Detect which cell encompasses the target text, then output its [X, Y] center coordinate. 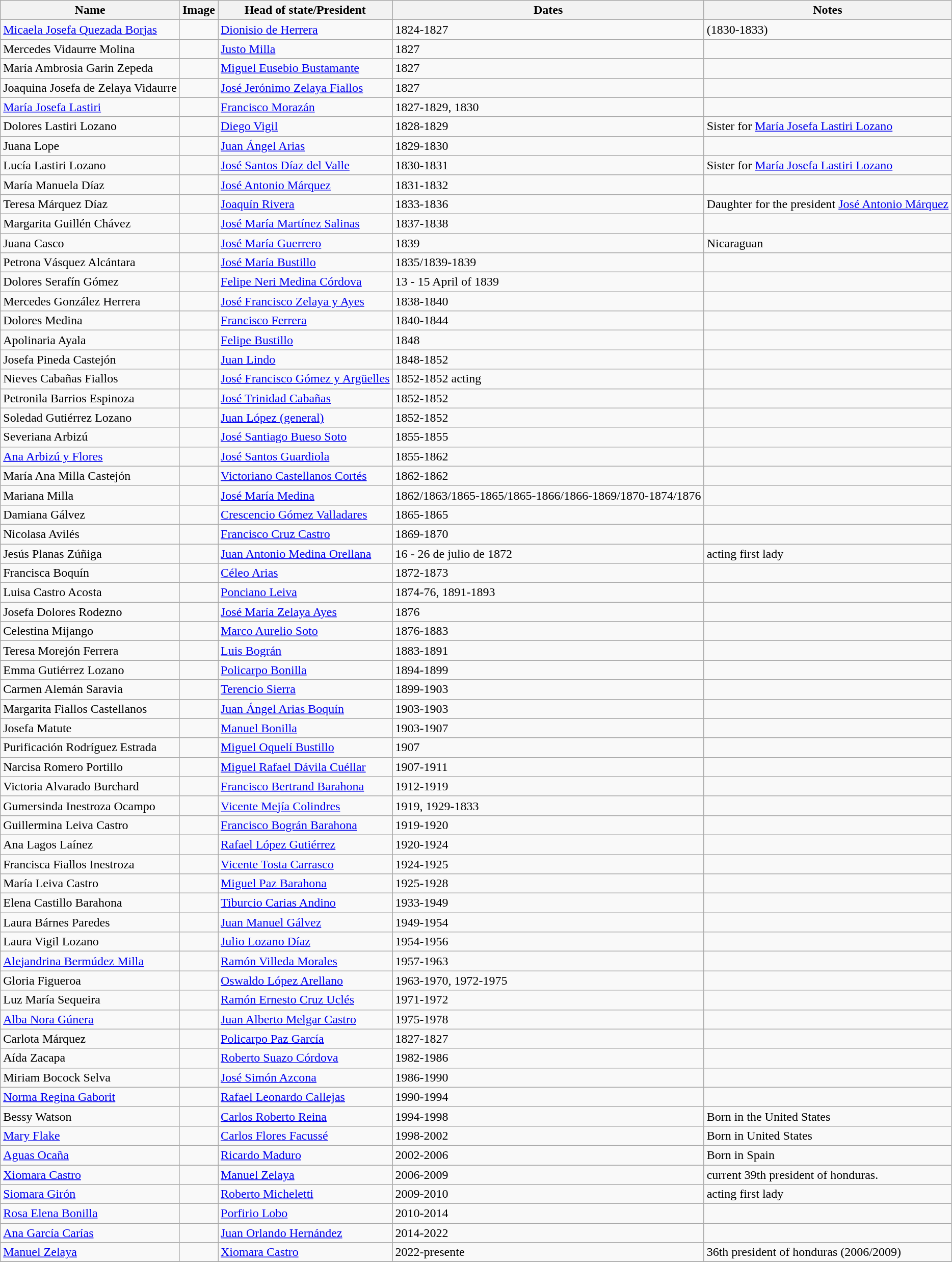
Apolinaria Ayala [90, 340]
Luz María Sequeira [90, 1000]
Severiana Arbizú [90, 437]
Juan Lindo [306, 359]
Joaquín Rivera [306, 204]
Ponciano Leiva [306, 593]
Alejandrina Bermúdez Milla [90, 961]
13 - 15 April of 1839 [548, 282]
Mercedes González Herrera [90, 301]
1949-1954 [548, 922]
Victoria Alvarado Burchard [90, 786]
Guillermina Leiva Castro [90, 825]
1925-1928 [548, 884]
2002-2006 [548, 1155]
Miguel Eusebio Bustamante [306, 68]
Carmen Alemán Saravia [90, 689]
Petrona Vásquez Alcántara [90, 263]
1829-1830 [548, 146]
1963-1970, 1972-1975 [548, 981]
Rafael Leonardo Callejas [306, 1097]
Miguel Paz Barahona [306, 884]
Alba Nora Gúnera [90, 1019]
José Trinidad Cabañas [306, 398]
Carlota Márquez [90, 1039]
Francisco Morazán [306, 107]
Joaquina Josefa de Zelaya Vidaurre [90, 88]
1827-1829, 1830 [548, 107]
1872-1873 [548, 573]
Josefa Pineda Castejón [90, 359]
Daughter for the president José Antonio Márquez [828, 204]
2006-2009 [548, 1174]
Juan Ángel Arias [306, 146]
2010-2014 [548, 1214]
1975-1978 [548, 1019]
Francisco Cruz Castro [306, 534]
Dolores Serafín Gómez [90, 282]
Soledad Gutiérrez Lozano [90, 418]
Carlos Roberto Reina [306, 1116]
36th president of honduras (2006/2009) [828, 1252]
Dates [548, 10]
1869-1870 [548, 534]
1894-1899 [548, 670]
1839 [548, 243]
Roberto Micheletti [306, 1194]
Juana Casco [90, 243]
Francisco Bertrand Barahona [306, 786]
Vicente Tosta Carrasco [306, 864]
José María Medina [306, 495]
Rosa Elena Bonilla [90, 1214]
Juan Manuel Gálvez [306, 922]
1883-1891 [548, 651]
Nieves Cabañas Fiallos [90, 379]
Crescencio Gómez Valladares [306, 514]
1852-1852 acting [548, 379]
Aguas Ocaña [90, 1155]
1865-1865 [548, 514]
Policarpo Paz García [306, 1039]
Jesús Planas Zúñiga [90, 553]
1912-1919 [548, 786]
current 39th president of honduras. [828, 1174]
José Francisco Zelaya y Ayes [306, 301]
José María Martínez Salinas [306, 223]
Teresa Márquez Díaz [90, 204]
Miriam Bocock Selva [90, 1077]
Porfirio Lobo [306, 1214]
1837-1838 [548, 223]
Francisca Boquín [90, 573]
1831-1832 [548, 185]
1848 [548, 340]
Petronila Barrios Espinoza [90, 398]
Marco Aurelio Soto [306, 631]
1824-1827 [548, 30]
José Francisco Gómez y Argüelles [306, 379]
Luisa Castro Acosta [90, 593]
Julio Lozano Díaz [306, 942]
1994-1998 [548, 1116]
Tiburcio Carias Andino [306, 903]
1982-1986 [548, 1058]
Ramón Ernesto Cruz Uclés [306, 1000]
1907 [548, 748]
Miguel Oquelí Bustillo [306, 748]
Teresa Morejón Ferrera [90, 651]
María Josefa Lastiri [90, 107]
1827-1827 [548, 1039]
Gloria Figueroa [90, 981]
José Jerónimo Zelaya Fiallos [306, 88]
Mercedes Vidaurre Molina [90, 49]
Oswaldo López Arellano [306, 981]
Juan Orlando Hernández [306, 1233]
Laura Vigil Lozano [90, 942]
Francisco Ferrera [306, 321]
1986-1990 [548, 1077]
Dolores Medina [90, 321]
Josefa Dolores Rodezno [90, 612]
Dionisio de Herrera [306, 30]
Aída Zacapa [90, 1058]
Nicaraguan [828, 243]
Laura Bárnes Paredes [90, 922]
Purificación Rodríguez Estrada [90, 748]
Francisco Bográn Barahona [306, 825]
1835/1839-1839 [548, 263]
1998-2002 [548, 1136]
1903-1907 [548, 728]
1840-1844 [548, 321]
Juan Ángel Arias Boquín [306, 709]
Ricardo Maduro [306, 1155]
1828-1829 [548, 126]
Juan Antonio Medina Orellana [306, 553]
Born in United States [828, 1136]
Norma Regina Gaborit [90, 1097]
1924-1925 [548, 864]
2022-presente [548, 1252]
María Ana Milla Castejón [90, 476]
Carlos Flores Facussé [306, 1136]
Felipe Bustillo [306, 340]
1838-1840 [548, 301]
1919, 1929-1833 [548, 806]
Dolores Lastiri Lozano [90, 126]
Bessy Watson [90, 1116]
José Santos Díaz del Valle [306, 165]
María Leiva Castro [90, 884]
Notes [828, 10]
María Manuela Díaz [90, 185]
1855-1862 [548, 456]
1862-1862 [548, 476]
Born in the United States [828, 1116]
Damiana Gálvez [90, 514]
José María Bustillo [306, 263]
Nicolasa Avilés [90, 534]
2009-2010 [548, 1194]
Gumersinda Inestroza Ocampo [90, 806]
Name [90, 10]
Emma Gutiérrez Lozano [90, 670]
José María Guerrero [306, 243]
Luis Bográn [306, 651]
Lucía Lastiri Lozano [90, 165]
1990-1994 [548, 1097]
Manuel Bonilla [306, 728]
José Simón Azcona [306, 1077]
1899-1903 [548, 689]
Margarita Guillén Chávez [90, 223]
Micaela Josefa Quezada Borjas [90, 30]
Francisca Fiallos Inestroza [90, 864]
Victoriano Castellanos Cortés [306, 476]
1957-1963 [548, 961]
Image [199, 10]
Ana Arbizú y Flores [90, 456]
1907-1911 [548, 767]
1876-1883 [548, 631]
Roberto Suazo Córdova [306, 1058]
José Santiago Bueso Soto [306, 437]
2014-2022 [548, 1233]
Diego Vigil [306, 126]
Ramón Villeda Morales [306, 961]
Juan López (general) [306, 418]
1971-1972 [548, 1000]
Siomara Girón [90, 1194]
Terencio Sierra [306, 689]
Josefa Matute [90, 728]
Policarpo Bonilla [306, 670]
Vicente Mejía Colindres [306, 806]
Narcisa Romero Portillo [90, 767]
Born in Spain [828, 1155]
Juan Alberto Melgar Castro [306, 1019]
Céleo Arias [306, 573]
1920-1924 [548, 844]
Juana Lope [90, 146]
Head of state/President [306, 10]
1862/1863/1865-1865/1865-1866/1866-1869/1870-1874/1876 [548, 495]
Mary Flake [90, 1136]
Ana García Carías [90, 1233]
1933-1949 [548, 903]
José María Zelaya Ayes [306, 612]
Justo Milla [306, 49]
(1830-1833) [828, 30]
16 - 26 de julio de 1872 [548, 553]
Ana Lagos Laínez [90, 844]
1848-1852 [548, 359]
Felipe Neri Medina Córdova [306, 282]
Celestina Mijango [90, 631]
Mariana Milla [90, 495]
José Antonio Márquez [306, 185]
Miguel Rafael Dávila Cuéllar [306, 767]
Margarita Fiallos Castellanos [90, 709]
María Ambrosia Garin Zepeda [90, 68]
1954-1956 [548, 942]
José Santos Guardiola [306, 456]
1874-76, 1891-1893 [548, 593]
Rafael López Gutiérrez [306, 844]
1903-1903 [548, 709]
1830-1831 [548, 165]
Elena Castillo Barahona [90, 903]
1833-1836 [548, 204]
1855-1855 [548, 437]
1919-1920 [548, 825]
1876 [548, 612]
